Capture the cell that displays the provided text and extract its [x, y] central coordinate. 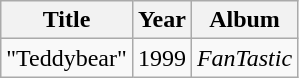
FanTastic [244, 58]
Title [67, 20]
Year [162, 20]
"Teddybear" [67, 58]
1999 [162, 58]
Album [244, 20]
